Detect which cell encompasses the target text, then output its [X, Y] center coordinate. 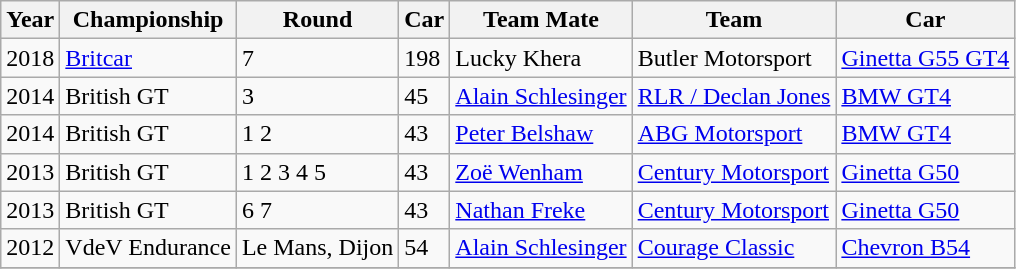
2018 [30, 58]
45 [424, 96]
Le Mans, Dijon [317, 248]
2012 [30, 248]
54 [424, 248]
Butler Motorsport [734, 58]
Peter Belshaw [541, 134]
Team Mate [541, 20]
Chevron B54 [926, 248]
Lucky Khera [541, 58]
1 2 3 4 5 [317, 172]
Championship [148, 20]
198 [424, 58]
Round [317, 20]
Year [30, 20]
1 2 [317, 134]
Courage Classic [734, 248]
6 7 [317, 210]
Britcar [148, 58]
Nathan Freke [541, 210]
ABG Motorsport [734, 134]
3 [317, 96]
VdeV Endurance [148, 248]
7 [317, 58]
Team [734, 20]
Ginetta G55 GT4 [926, 58]
Zoë Wenham [541, 172]
RLR / Declan Jones [734, 96]
